From the cell containing the given text, extract its center point as [X, Y] coordinate. 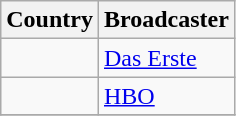
Das Erste [166, 58]
Country [50, 20]
Broadcaster [166, 20]
HBO [166, 96]
